Return (x, y) of the center of cell containing provided text 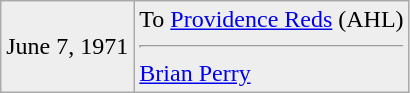
June 7, 1971 (68, 47)
To Providence Reds (AHL)Brian Perry (272, 47)
